Detect which cell encompasses the target text, then output its (X, Y) center coordinate. 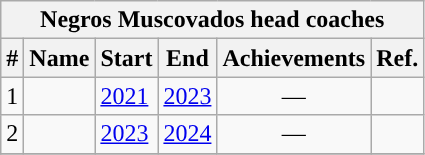
Start (126, 58)
Negros Muscovados head coaches (212, 20)
2 (12, 134)
2021 (126, 96)
Ref. (398, 58)
# (12, 58)
1 (12, 96)
Name (60, 58)
2024 (188, 134)
End (188, 58)
Achievements (294, 58)
